Identify which cell holds the provided text, then report its (x, y) central coordinate. 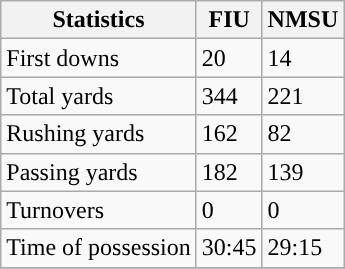
First downs (99, 58)
221 (303, 96)
182 (229, 172)
14 (303, 58)
20 (229, 58)
344 (229, 96)
Passing yards (99, 172)
Rushing yards (99, 134)
NMSU (303, 20)
Turnovers (99, 210)
Total yards (99, 96)
Time of possession (99, 248)
FIU (229, 20)
Statistics (99, 20)
29:15 (303, 248)
30:45 (229, 248)
162 (229, 134)
139 (303, 172)
82 (303, 134)
